Return the (X, Y) coordinate for the center point of the cell that contains the specified text.  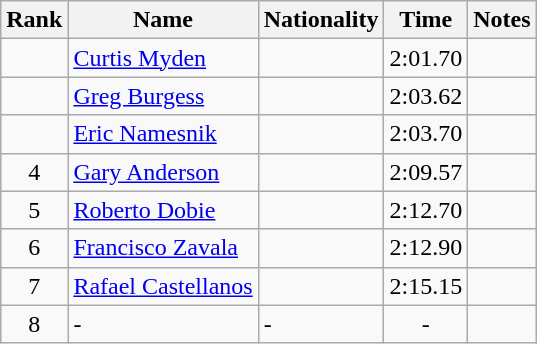
2:09.57 (426, 172)
Nationality (321, 20)
Rafael Castellanos (163, 286)
4 (34, 172)
6 (34, 248)
Notes (502, 20)
2:03.62 (426, 96)
Francisco Zavala (163, 248)
2:12.90 (426, 248)
7 (34, 286)
Time (426, 20)
Greg Burgess (163, 96)
Roberto Dobie (163, 210)
2:15.15 (426, 286)
2:12.70 (426, 210)
5 (34, 210)
Gary Anderson (163, 172)
Name (163, 20)
8 (34, 324)
Rank (34, 20)
Eric Namesnik (163, 134)
Curtis Myden (163, 58)
2:03.70 (426, 134)
2:01.70 (426, 58)
